Return the (X, Y) coordinate for the center point of the cell that contains the specified text.  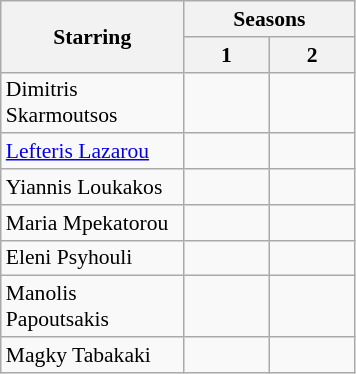
Starring (92, 36)
Manolis Papoutsakis (92, 306)
Seasons (270, 19)
Eleni Psyhouli (92, 258)
Magky Tabakaki (92, 355)
Yiannis Loukakos (92, 187)
1 (227, 55)
Lefteris Lazarou (92, 152)
Maria Mpekatorou (92, 223)
2 (312, 55)
Dimitris Skarmoutsos (92, 102)
